Detect which cell encompasses the target text, then output its (X, Y) center coordinate. 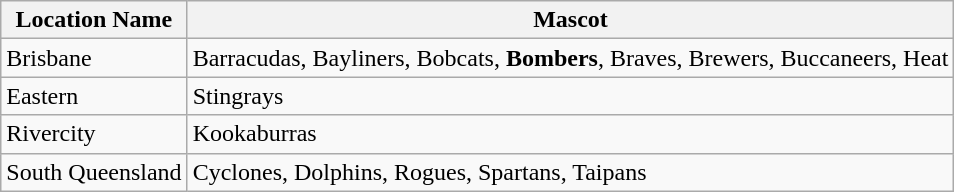
Mascot (570, 20)
Rivercity (94, 134)
Location Name (94, 20)
Stingrays (570, 96)
Kookaburras (570, 134)
South Queensland (94, 172)
Brisbane (94, 58)
Cyclones, Dolphins, Rogues, Spartans, Taipans (570, 172)
Barracudas, Bayliners, Bobcats, Bombers, Braves, Brewers, Buccaneers, Heat (570, 58)
Eastern (94, 96)
